Output the (x, y) coordinate of the center of the cell containing the given text.  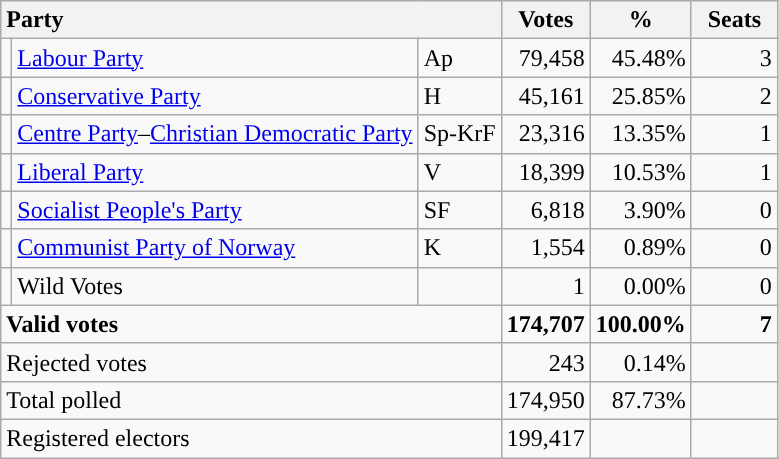
Conservative Party (215, 96)
Registered electors (251, 438)
Labour Party (215, 58)
% (640, 20)
Total polled (251, 400)
23,316 (546, 134)
Valid votes (251, 324)
Votes (546, 20)
0.14% (640, 362)
6,818 (546, 210)
79,458 (546, 58)
100.00% (640, 324)
SF (460, 210)
Sp-KrF (460, 134)
Socialist People's Party (215, 210)
45.48% (640, 58)
Ap (460, 58)
199,417 (546, 438)
174,707 (546, 324)
243 (546, 362)
25.85% (640, 96)
87.73% (640, 400)
3.90% (640, 210)
Seats (734, 20)
13.35% (640, 134)
Liberal Party (215, 172)
3 (734, 58)
Centre Party–Christian Democratic Party (215, 134)
2 (734, 96)
10.53% (640, 172)
7 (734, 324)
174,950 (546, 400)
45,161 (546, 96)
Party (251, 20)
Wild Votes (215, 286)
K (460, 248)
V (460, 172)
Communist Party of Norway (215, 248)
18,399 (546, 172)
H (460, 96)
0.89% (640, 248)
1,554 (546, 248)
0.00% (640, 286)
Rejected votes (251, 362)
